For the text-containing cell, return its midpoint in [X, Y] coordinate format. 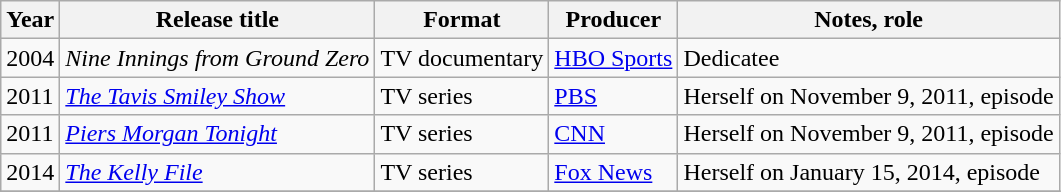
Nine Innings from Ground Zero [218, 58]
Piers Morgan Tonight [218, 134]
Notes, role [868, 20]
Format [462, 20]
Year [30, 20]
The Kelly File [218, 172]
Fox News [614, 172]
HBO Sports [614, 58]
2014 [30, 172]
Herself on January 15, 2014, episode [868, 172]
Dedicatee [868, 58]
2004 [30, 58]
TV documentary [462, 58]
The Tavis Smiley Show [218, 96]
CNN [614, 134]
Release title [218, 20]
Producer [614, 20]
PBS [614, 96]
